Scan for the cell matching the given text and deliver its [x, y] coordinate at center. 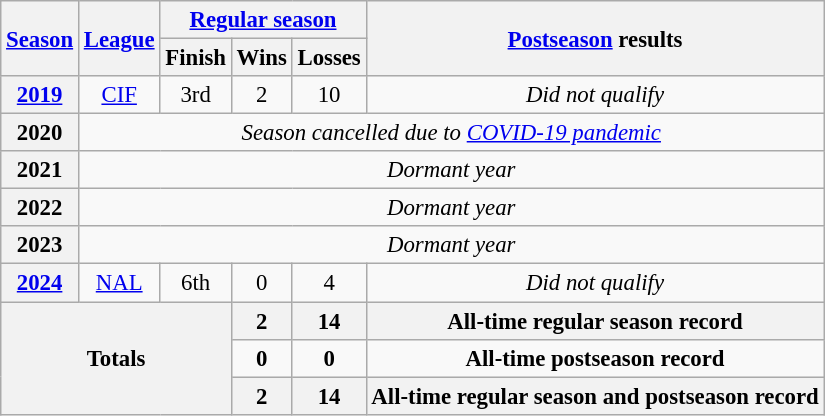
Wins [262, 58]
2024 [40, 283]
CIF [118, 95]
10 [329, 95]
6th [196, 283]
Season cancelled due to COVID-19 pandemic [451, 133]
4 [329, 283]
All-time regular season and postseason record [595, 396]
NAL [118, 283]
2019 [40, 95]
2021 [40, 170]
Season [40, 38]
Finish [196, 58]
2022 [40, 208]
League [118, 38]
2023 [40, 245]
Regular season [263, 20]
3rd [196, 95]
Losses [329, 58]
Totals [116, 358]
2020 [40, 133]
All-time regular season record [595, 321]
Postseason results [595, 38]
All-time postseason record [595, 358]
